Return (X, Y) of the center of cell containing provided text 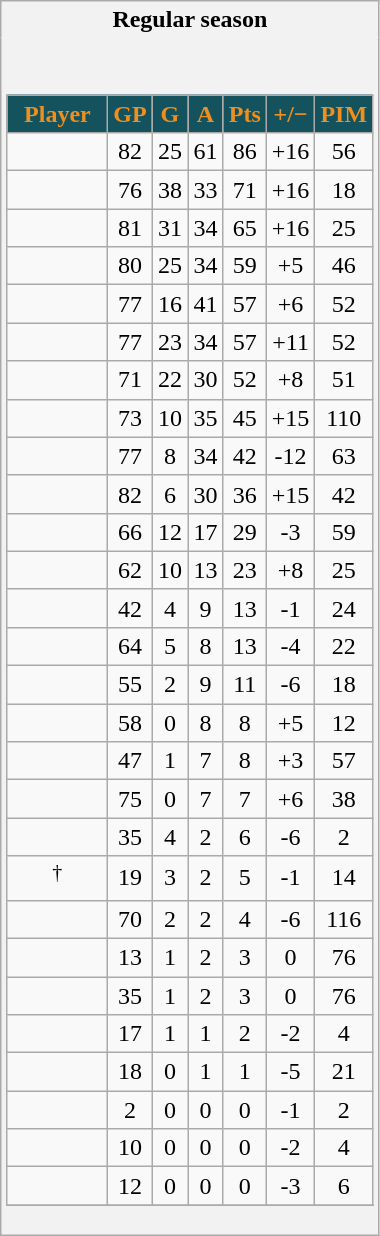
86 (244, 152)
45 (244, 418)
+11 (290, 342)
33 (206, 190)
GP (130, 114)
66 (130, 532)
Pts (244, 114)
-5 (290, 1072)
75 (130, 799)
116 (344, 919)
Regular season (190, 20)
62 (130, 570)
+/− (290, 114)
16 (170, 304)
+3 (290, 761)
41 (206, 304)
24 (344, 608)
29 (244, 532)
110 (344, 418)
-4 (290, 646)
55 (130, 685)
73 (130, 418)
-12 (290, 456)
19 (130, 878)
63 (344, 456)
80 (130, 266)
† (58, 878)
36 (244, 494)
61 (206, 152)
58 (130, 723)
64 (130, 646)
PIM (344, 114)
14 (344, 878)
11 (244, 685)
A (206, 114)
G (170, 114)
70 (130, 919)
47 (130, 761)
46 (344, 266)
81 (130, 228)
56 (344, 152)
21 (344, 1072)
51 (344, 380)
65 (244, 228)
Player (58, 114)
31 (170, 228)
